Scan for the cell matching the given text and deliver its [x, y] coordinate at center. 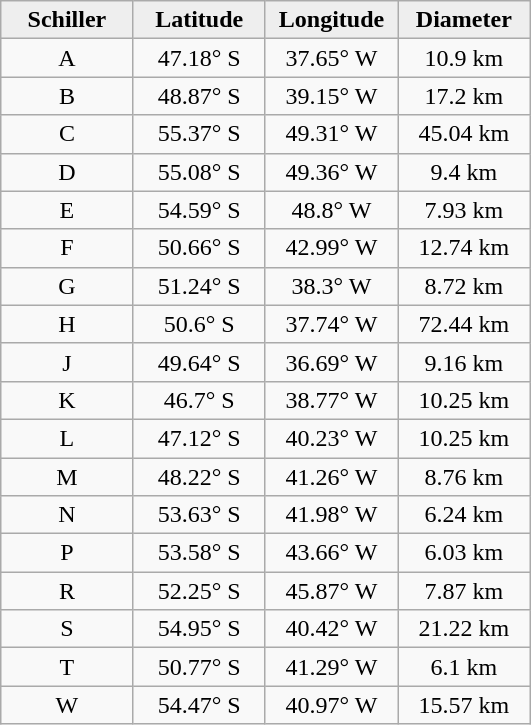
52.25° S [199, 591]
36.69° W [331, 362]
51.24° S [199, 286]
E [67, 210]
8.72 km [464, 286]
53.58° S [199, 553]
S [67, 629]
6.03 km [464, 553]
50.66° S [199, 248]
37.65° W [331, 58]
Schiller [67, 20]
48.87° S [199, 96]
10.9 km [464, 58]
K [67, 400]
48.22° S [199, 477]
50.6° S [199, 324]
40.97° W [331, 705]
7.93 km [464, 210]
55.08° S [199, 172]
L [67, 438]
47.18° S [199, 58]
6.1 km [464, 667]
Longitude [331, 20]
50.77° S [199, 667]
49.64° S [199, 362]
D [67, 172]
41.98° W [331, 515]
40.23° W [331, 438]
39.15° W [331, 96]
41.29° W [331, 667]
Latitude [199, 20]
40.42° W [331, 629]
41.26° W [331, 477]
A [67, 58]
55.37° S [199, 134]
C [67, 134]
9.16 km [464, 362]
38.77° W [331, 400]
37.74° W [331, 324]
T [67, 667]
17.2 km [464, 96]
N [67, 515]
9.4 km [464, 172]
B [67, 96]
W [67, 705]
54.47° S [199, 705]
J [67, 362]
49.31° W [331, 134]
12.74 km [464, 248]
45.87° W [331, 591]
6.24 km [464, 515]
8.76 km [464, 477]
F [67, 248]
43.66° W [331, 553]
21.22 km [464, 629]
45.04 km [464, 134]
Diameter [464, 20]
G [67, 286]
15.57 km [464, 705]
72.44 km [464, 324]
54.95° S [199, 629]
M [67, 477]
46.7° S [199, 400]
R [67, 591]
7.87 km [464, 591]
38.3° W [331, 286]
H [67, 324]
49.36° W [331, 172]
42.99° W [331, 248]
P [67, 553]
47.12° S [199, 438]
53.63° S [199, 515]
54.59° S [199, 210]
48.8° W [331, 210]
